Extract the (X, Y) coordinate from the center of the cell holding the provided text.  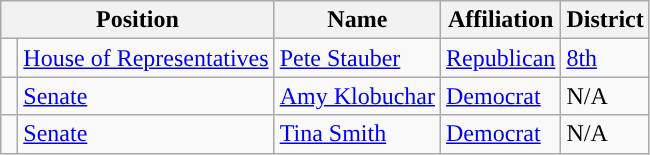
District (605, 20)
Affiliation (501, 20)
House of Representatives (146, 58)
Position (138, 20)
Name (357, 20)
Tina Smith (357, 134)
8th (605, 58)
Pete Stauber (357, 58)
Amy Klobuchar (357, 96)
Republican (501, 58)
